Pinpoint the cell where the given text exists, returning its [x, y] midpoint coordinate. 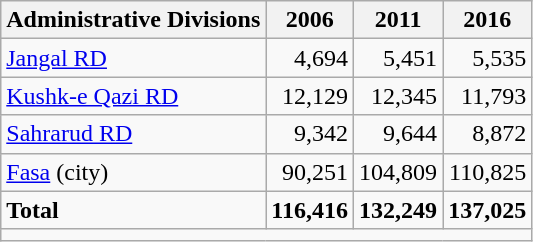
2011 [398, 20]
Kushk-e Qazi RD [134, 96]
116,416 [310, 210]
5,451 [398, 58]
110,825 [488, 172]
12,129 [310, 96]
90,251 [310, 172]
Jangal RD [134, 58]
8,872 [488, 134]
11,793 [488, 96]
5,535 [488, 58]
2016 [488, 20]
Administrative Divisions [134, 20]
4,694 [310, 58]
12,345 [398, 96]
137,025 [488, 210]
104,809 [398, 172]
9,342 [310, 134]
Fasa (city) [134, 172]
132,249 [398, 210]
Sahrarud RD [134, 134]
Total [134, 210]
9,644 [398, 134]
2006 [310, 20]
